Extract the (X, Y) coordinate from the center of the cell holding the provided text.  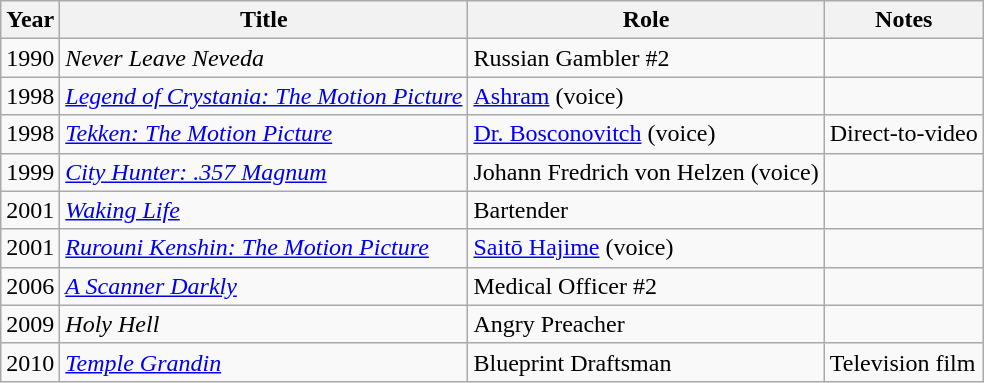
Johann Fredrich von Helzen (voice) (646, 172)
Temple Grandin (264, 362)
Angry Preacher (646, 324)
A Scanner Darkly (264, 286)
Saitō Hajime (voice) (646, 248)
Role (646, 20)
Title (264, 20)
Holy Hell (264, 324)
Television film (904, 362)
Year (30, 20)
Blueprint Draftsman (646, 362)
Legend of Crystania: The Motion Picture (264, 96)
Medical Officer #2 (646, 286)
Bartender (646, 210)
1990 (30, 58)
2009 (30, 324)
2006 (30, 286)
Waking Life (264, 210)
Russian Gambler #2 (646, 58)
Never Leave Neveda (264, 58)
1999 (30, 172)
2010 (30, 362)
Rurouni Kenshin: The Motion Picture (264, 248)
Notes (904, 20)
Ashram (voice) (646, 96)
Dr. Bosconovitch (voice) (646, 134)
Direct-to-video (904, 134)
Tekken: The Motion Picture (264, 134)
City Hunter: .357 Magnum (264, 172)
